For the text-containing cell, return its midpoint in (x, y) coordinate format. 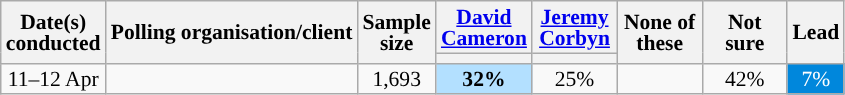
Not sure (744, 32)
42% (744, 78)
25% (574, 78)
None of these (660, 32)
Lead (816, 32)
Samplesize (396, 32)
David Cameron (484, 27)
32% (484, 78)
7% (816, 78)
Date(s)conducted (54, 32)
Jeremy Corbyn (574, 27)
11–12 Apr (54, 78)
Polling organisation/client (232, 32)
1,693 (396, 78)
